Output the (x, y) coordinate of the center of the cell containing the given text.  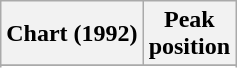
Chart (1992) (72, 34)
Peak position (189, 34)
